Determine the [x, y] coordinate at the center of the cell enclosing the given text.  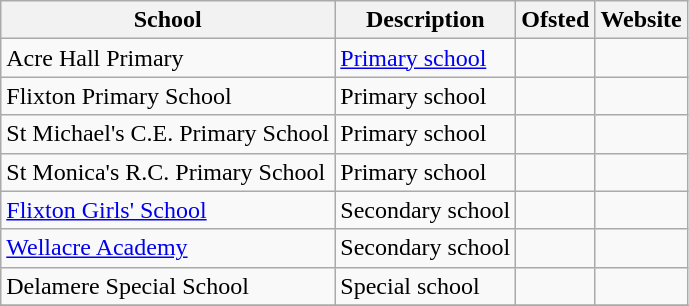
Ofsted [556, 20]
Flixton Girls' School [168, 210]
Wellacre Academy [168, 248]
School [168, 20]
Acre Hall Primary [168, 58]
St Monica's R.C. Primary School [168, 172]
Flixton Primary School [168, 96]
St Michael's C.E. Primary School [168, 134]
Delamere Special School [168, 286]
Website [641, 20]
Description [426, 20]
Special school [426, 286]
